Capture the cell that displays the provided text and extract its (X, Y) central coordinate. 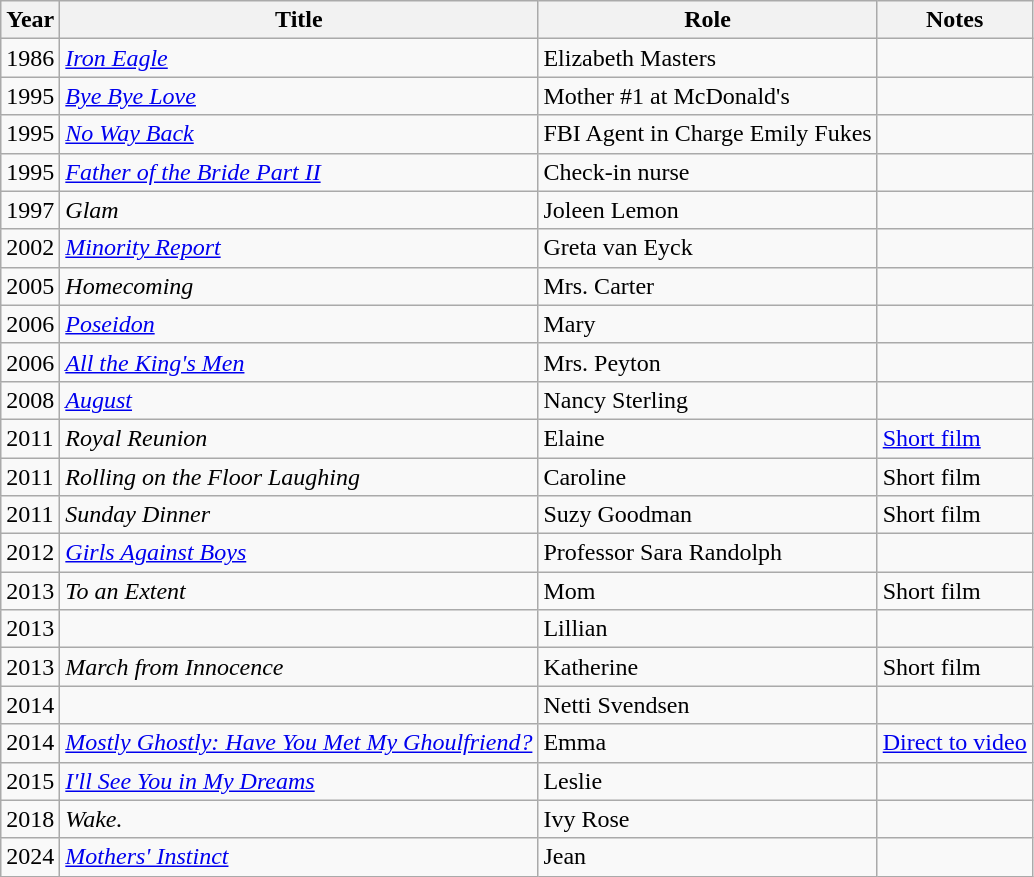
Emma (708, 743)
March from Innocence (299, 667)
Professor Sara Randolph (708, 553)
Katherine (708, 667)
Wake. (299, 819)
2018 (30, 819)
Bye Bye Love (299, 96)
Suzy Goodman (708, 515)
Mother #1 at McDonald's (708, 96)
Poseidon (299, 324)
2002 (30, 248)
Girls Against Boys (299, 553)
Homecoming (299, 286)
Caroline (708, 477)
Joleen Lemon (708, 210)
Role (708, 20)
Rolling on the Floor Laughing (299, 477)
Elizabeth Masters (708, 58)
Iron Eagle (299, 58)
Mary (708, 324)
I'll See You in My Dreams (299, 781)
2005 (30, 286)
No Way Back (299, 134)
Notes (954, 20)
Mothers' Instinct (299, 857)
To an Extent (299, 591)
2024 (30, 857)
Elaine (708, 438)
Sunday Dinner (299, 515)
Nancy Sterling (708, 400)
FBI Agent in Charge Emily Fukes (708, 134)
August (299, 400)
Check-in nurse (708, 172)
Mrs. Peyton (708, 362)
2012 (30, 553)
Father of the Bride Part II (299, 172)
Year (30, 20)
Greta van Eyck (708, 248)
Mrs. Carter (708, 286)
1997 (30, 210)
Ivy Rose (708, 819)
Title (299, 20)
Mostly Ghostly: Have You Met My Ghoulfriend? (299, 743)
All the King's Men (299, 362)
Royal Reunion (299, 438)
Glam (299, 210)
Direct to video (954, 743)
Lillian (708, 629)
Leslie (708, 781)
1986 (30, 58)
Netti Svendsen (708, 705)
Mom (708, 591)
2015 (30, 781)
Jean (708, 857)
2008 (30, 400)
Minority Report (299, 248)
